Pinpoint the cell where the given text exists, returning its (x, y) midpoint coordinate. 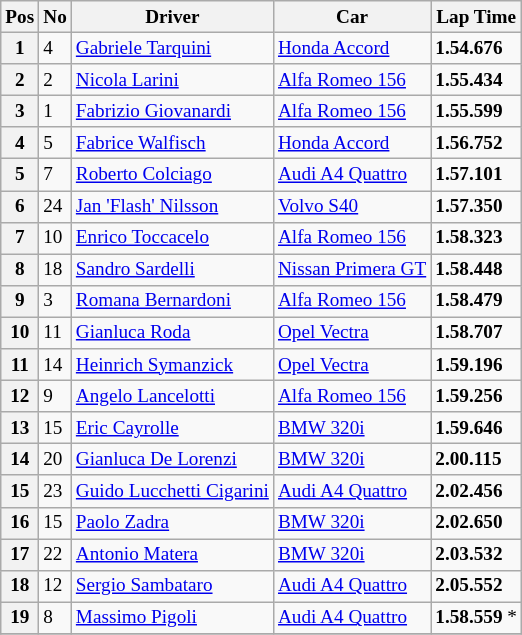
Fabrice Walfisch (172, 143)
2.03.532 (476, 554)
Volvo S40 (352, 206)
22 (56, 554)
1.58.479 (476, 301)
1.59.256 (476, 396)
1.55.434 (476, 80)
Roberto Colciago (172, 175)
20 (56, 460)
Angelo Lancelotti (172, 396)
Massimo Pigoli (172, 618)
Gianluca Roda (172, 333)
19 (20, 618)
1.57.101 (476, 175)
6 (20, 206)
Driver (172, 17)
Paolo Zadra (172, 523)
2.05.552 (476, 586)
Fabrizio Giovanardi (172, 111)
Gabriele Tarquini (172, 48)
Jan 'Flash' Nilsson (172, 206)
1.58.448 (476, 270)
Heinrich Symanzick (172, 365)
Pos (20, 17)
17 (20, 554)
1.58.707 (476, 333)
Nissan Primera GT (352, 270)
1.56.752 (476, 143)
13 (20, 428)
1.59.196 (476, 365)
1.58.323 (476, 238)
23 (56, 491)
Sergio Sambataro (172, 586)
1.55.599 (476, 111)
Lap Time (476, 17)
Romana Bernardoni (172, 301)
16 (20, 523)
Car (352, 17)
Antonio Matera (172, 554)
Sandro Sardelli (172, 270)
1.58.559 * (476, 618)
Gianluca De Lorenzi (172, 460)
Eric Cayrolle (172, 428)
2.02.456 (476, 491)
1.57.350 (476, 206)
Enrico Toccacelo (172, 238)
1.54.676 (476, 48)
Nicola Larini (172, 80)
2.00.115 (476, 460)
24 (56, 206)
2.02.650 (476, 523)
No (56, 17)
Guido Lucchetti Cigarini (172, 491)
1.59.646 (476, 428)
